Determine the (x, y) coordinate at the center of the cell enclosing the given text.  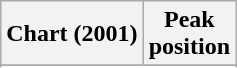
Chart (2001) (72, 34)
Peakposition (189, 34)
